Find where the given text appears and provide that cell's center as (x, y) coordinate. 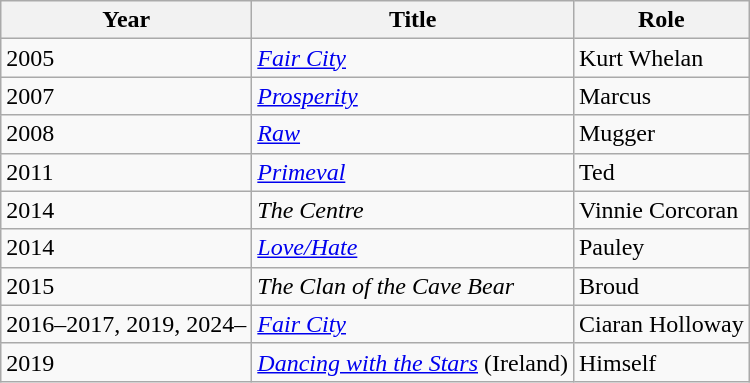
Pauley (661, 248)
Title (413, 20)
Year (126, 20)
2015 (126, 286)
Mugger (661, 134)
Primeval (413, 172)
The Centre (413, 210)
2011 (126, 172)
2005 (126, 58)
Prosperity (413, 96)
2019 (126, 362)
Dancing with the Stars (Ireland) (413, 362)
The Clan of the Cave Bear (413, 286)
Broud (661, 286)
2007 (126, 96)
Vinnie Corcoran (661, 210)
2016–2017, 2019, 2024– (126, 324)
Ted (661, 172)
Ciaran Holloway (661, 324)
Role (661, 20)
2008 (126, 134)
Himself (661, 362)
Raw (413, 134)
Love/Hate (413, 248)
Kurt Whelan (661, 58)
Marcus (661, 96)
